Find where the given text appears and provide that cell's center as (X, Y) coordinate. 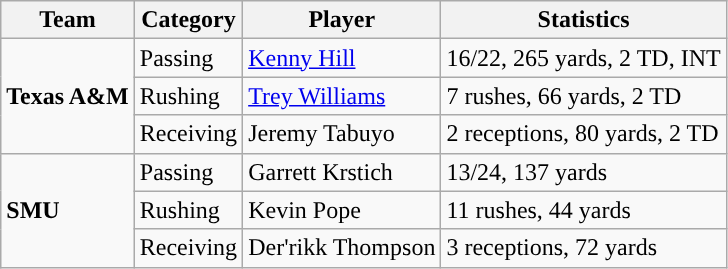
13/24, 137 yards (584, 172)
Garrett Krstich (342, 172)
7 rushes, 66 yards, 2 TD (584, 96)
Player (342, 20)
3 receptions, 72 yards (584, 248)
16/22, 265 yards, 2 TD, INT (584, 58)
Kenny Hill (342, 58)
Team (68, 20)
Texas A&M (68, 96)
Jeremy Tabuyo (342, 134)
Category (188, 20)
Kevin Pope (342, 210)
Trey Williams (342, 96)
11 rushes, 44 yards (584, 210)
2 receptions, 80 yards, 2 TD (584, 134)
Der'rikk Thompson (342, 248)
Statistics (584, 20)
SMU (68, 210)
